For the text-containing cell, return its midpoint in [X, Y] coordinate format. 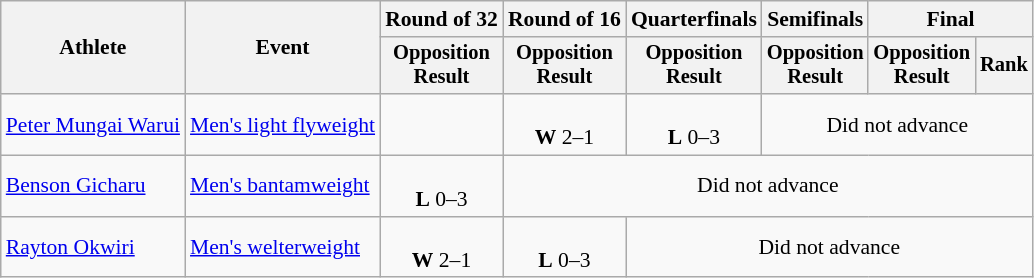
Athlete [93, 48]
Final [950, 19]
Quarterfinals [694, 19]
Round of 16 [564, 19]
Men's light flyweight [282, 124]
Semifinals [816, 19]
Men's bantamweight [282, 186]
Event [282, 48]
Benson Gicharu [93, 186]
Round of 32 [442, 19]
Peter Mungai Warui [93, 124]
Rank [1004, 66]
Rayton Okwiri [93, 248]
Men's welterweight [282, 248]
